From the cell containing the given text, extract its center point as (X, Y) coordinate. 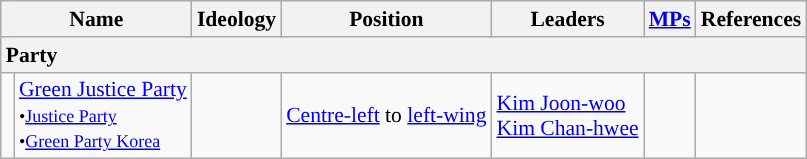
Ideology (236, 19)
Party (404, 55)
Name (96, 19)
Centre-left to left-wing (386, 116)
Position (386, 19)
MPs (670, 19)
References (751, 19)
Green Justice Party•Justice Party•Green Party Korea (103, 116)
Leaders (567, 19)
Kim Joon-wooKim Chan-hwee (567, 116)
